Find where the given text appears and provide that cell's center as (x, y) coordinate. 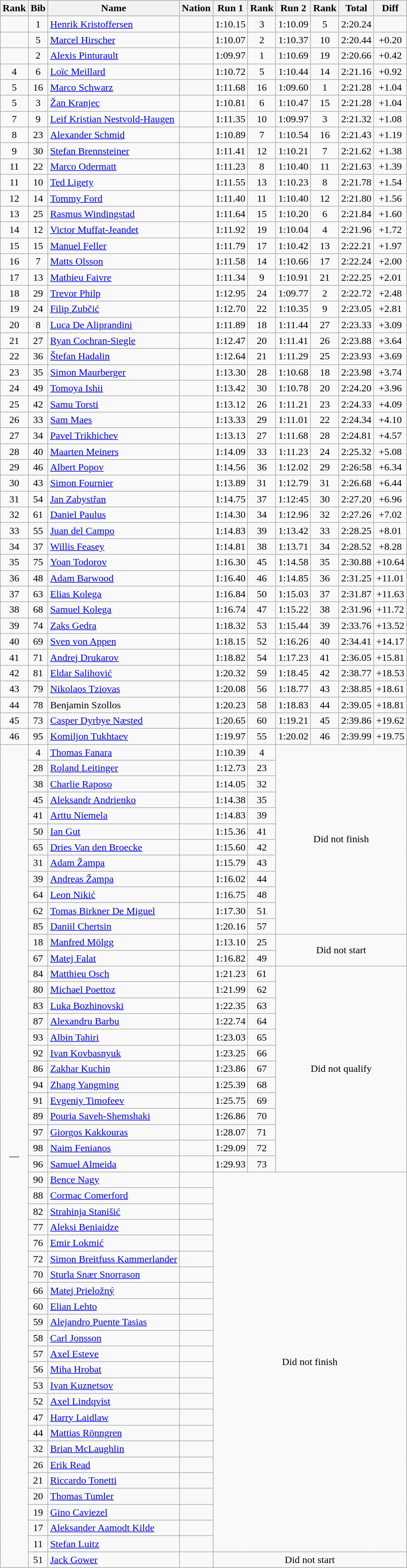
1:20.02 (293, 737)
2:21.32 (356, 119)
1:18.82 (231, 657)
2:25.32 (356, 451)
Ivan Kuznetsov (114, 1385)
1:10.72 (231, 72)
+18.53 (390, 673)
1:09.77 (293, 293)
— (14, 1156)
1:10.89 (231, 135)
1:20.65 (231, 721)
Sam Maes (114, 420)
1:13.10 (231, 942)
Thomas Fanara (114, 752)
+4.10 (390, 420)
Did not qualify (341, 1069)
91 (38, 1101)
1:13.13 (231, 435)
1:20.32 (231, 673)
2:27.26 (356, 515)
Benjamin Szollos (114, 705)
1:17.23 (293, 657)
1:10.42 (293, 246)
+1.60 (390, 214)
1:21.23 (231, 974)
2:38.85 (356, 689)
79 (38, 689)
2:28.52 (356, 547)
93 (38, 1037)
Willis Feasey (114, 547)
85 (38, 926)
1:10.04 (293, 230)
Zaks Gedra (114, 626)
81 (38, 673)
1:11.79 (231, 246)
Casper Dyrbye Næsted (114, 721)
2:31.96 (356, 610)
77 (38, 1227)
1:09.60 (293, 87)
Alexis Pinturault (114, 56)
2:27.20 (356, 499)
Samuel Kolega (114, 610)
1:10.37 (293, 40)
1:14.58 (293, 562)
Rasmus Windingstad (114, 214)
1:29.09 (231, 1148)
1:15.44 (293, 626)
Yoan Todorov (114, 562)
Thomas Tumler (114, 1496)
Žan Kranjec (114, 103)
+5.08 (390, 451)
1:11.35 (231, 119)
1:25.39 (231, 1085)
1:12.70 (231, 309)
+2.00 (390, 262)
2:34.41 (356, 641)
1:23.86 (231, 1069)
1:16.74 (231, 610)
Štefan Hadalin (114, 356)
2:22.25 (356, 277)
Bib (38, 8)
1:29.93 (231, 1164)
Albin Tahiri (114, 1037)
Simon Maurberger (114, 372)
Mathieu Faivre (114, 277)
+6.44 (390, 483)
Elian Lehto (114, 1306)
+8.01 (390, 531)
Stefan Luitz (114, 1544)
1:16.40 (231, 578)
Aleksi Beniaidze (114, 1227)
Simon Fournier (114, 483)
Pouria Saveh-Shemshaki (114, 1116)
+8.28 (390, 547)
2:28.25 (356, 531)
1:14.81 (231, 547)
2:20.44 (356, 40)
1:19.97 (231, 737)
Tomas Birkner De Miguel (114, 910)
+1.72 (390, 230)
2:26.68 (356, 483)
98 (38, 1148)
+1.56 (390, 198)
97 (38, 1132)
1:12.96 (293, 515)
+3.74 (390, 372)
1:23.03 (231, 1037)
2:20.24 (356, 24)
1:13.33 (231, 420)
Strahinja Stanišić (114, 1212)
1:11.64 (231, 214)
83 (38, 1006)
+13.52 (390, 626)
+2.81 (390, 309)
+3.09 (390, 325)
2:38.77 (356, 673)
Juan del Campo (114, 531)
1:13.89 (231, 483)
76 (38, 1243)
Arttu Niemela (114, 816)
1:13.71 (293, 547)
1:12.64 (231, 356)
1:16.30 (231, 562)
1:15.22 (293, 610)
2:21.62 (356, 151)
1:10.15 (231, 24)
1:11.40 (231, 198)
2:21.80 (356, 198)
2:20.66 (356, 56)
2:21.84 (356, 214)
Henrik Kristoffersen (114, 24)
Evgeniy Timofeev (114, 1101)
2:23.93 (356, 356)
Jack Gower (114, 1560)
Leon Nikić (114, 895)
1:20.16 (231, 926)
1:28.07 (231, 1132)
Zhang Yangming (114, 1085)
Run 2 (293, 8)
1:11.89 (231, 325)
+11.63 (390, 594)
1:18.83 (293, 705)
95 (38, 737)
Name (114, 8)
1:15.36 (231, 831)
+2.48 (390, 293)
Matthieu Osch (114, 974)
1:18.32 (231, 626)
1:15.03 (293, 594)
Riccardo Tonetti (114, 1481)
1:12.47 (231, 341)
2:31.25 (356, 578)
Eldar Salihović (114, 673)
Sven von Appen (114, 641)
82 (38, 1212)
1:11.21 (293, 404)
1:22.35 (231, 1006)
+2.01 (390, 277)
+1.54 (390, 182)
2:36.05 (356, 657)
84 (38, 974)
Stefan Brennsteiner (114, 151)
+4.09 (390, 404)
Carl Jonsson (114, 1338)
+3.64 (390, 341)
Brian McLaughlin (114, 1449)
2:21.96 (356, 230)
Michael Poettoz (114, 990)
1:12.79 (293, 483)
Luca De Aliprandini (114, 325)
Ivan Kovbasnyuk (114, 1053)
Nikolaos Tziovas (114, 689)
1:13.12 (231, 404)
Harry Laidlaw (114, 1417)
Manfred Mölgg (114, 942)
1:23.25 (231, 1053)
Marco Odermatt (114, 166)
+1.38 (390, 151)
+19.75 (390, 737)
Total (356, 8)
Dries Van den Broecke (114, 847)
1:10.35 (293, 309)
Bence Nagy (114, 1180)
Matts Olsson (114, 262)
Aleksander Aamodt Kilde (114, 1528)
90 (38, 1180)
Cormac Comerford (114, 1195)
1:17.30 (231, 910)
1:10.68 (293, 372)
1:26.86 (231, 1116)
1:18.77 (293, 689)
74 (38, 626)
96 (38, 1164)
Victor Muffat-Jeandet (114, 230)
1:10.47 (293, 103)
1:14.09 (231, 451)
1:14.56 (231, 467)
Samuel Almeida (114, 1164)
2:22.21 (356, 246)
Mattias Rönngren (114, 1433)
1:10.91 (293, 277)
78 (38, 705)
Manuel Feller (114, 246)
2:24.33 (356, 404)
Alexandru Barbu (114, 1021)
Loïc Meillard (114, 72)
Axel Esteve (114, 1354)
1:10.78 (293, 388)
2:39.86 (356, 721)
1:10.07 (231, 40)
Elias Kolega (114, 594)
1:19.21 (293, 721)
+3.69 (390, 356)
1:10.54 (293, 135)
1:11.55 (231, 182)
1:16.84 (231, 594)
Axel Lindqvist (114, 1401)
92 (38, 1053)
Jan Zabystřan (114, 499)
2:23.33 (356, 325)
1:11.29 (293, 356)
+1.97 (390, 246)
1:10.20 (293, 214)
1:22.74 (231, 1021)
2:23.05 (356, 309)
1:11.01 (293, 420)
Trevor Philp (114, 293)
Ian Gut (114, 831)
1:18.15 (231, 641)
Diff (390, 8)
1:14.05 (231, 784)
+0.92 (390, 72)
Matej Prieložný (114, 1291)
Matej Falat (114, 958)
Marcel Hirscher (114, 40)
Daniil Chertsin (114, 926)
Nation (196, 8)
1:14.85 (293, 578)
1:15.60 (231, 847)
Komiljon Tukhtaev (114, 737)
1:15.79 (231, 863)
1:12:45 (293, 499)
2:26:58 (356, 467)
Giorgos Kakkouras (114, 1132)
1:10.21 (293, 151)
1:25.75 (231, 1101)
Maarten Meiners (114, 451)
2:21.43 (356, 135)
2:39.99 (356, 737)
Charlie Raposo (114, 784)
Alejandro Puente Tasias (114, 1322)
1:16.82 (231, 958)
Adam Žampa (114, 863)
2:33.76 (356, 626)
1:16.02 (231, 879)
Roland Leitinger (114, 768)
Andrej Drukarov (114, 657)
1:12.95 (231, 293)
2:24.81 (356, 435)
Pavel Trikhichev (114, 435)
1:10.09 (293, 24)
1:21.99 (231, 990)
+18.61 (390, 689)
+6.34 (390, 467)
86 (38, 1069)
+15.81 (390, 657)
Tommy Ford (114, 198)
94 (38, 1085)
2:39.05 (356, 705)
Leif Kristian Nestvold-Haugen (114, 119)
+6.96 (390, 499)
1:20.08 (231, 689)
+4.57 (390, 435)
2:21.63 (356, 166)
+3.96 (390, 388)
Run 1 (231, 8)
Adam Barwood (114, 578)
1:16.26 (293, 641)
Tomoya Ishii (114, 388)
+11.72 (390, 610)
Miha Hrobat (114, 1370)
Andreas Žampa (114, 879)
87 (38, 1021)
+11.01 (390, 578)
1:10.66 (293, 262)
Emir Lokmić (114, 1243)
Naim Fenianos (114, 1148)
1:11.44 (293, 325)
2:21.16 (356, 72)
Sturla Snær Snorrason (114, 1275)
1:10.23 (293, 182)
Samu Torsti (114, 404)
2:22.72 (356, 293)
1:10.39 (231, 752)
1:11.58 (231, 262)
Ryan Cochran-Siegle (114, 341)
Marco Schwarz (114, 87)
1:12.73 (231, 768)
2:24.34 (356, 420)
2:30.88 (356, 562)
1:18.45 (293, 673)
+0.42 (390, 56)
+18.81 (390, 705)
2:24.20 (356, 388)
1:11.34 (231, 277)
1:10.81 (231, 103)
1:14.30 (231, 515)
80 (38, 990)
1:20.23 (231, 705)
Aleksandr Andrienko (114, 800)
+1.08 (390, 119)
Alexander Schmid (114, 135)
1:13.30 (231, 372)
1:16.75 (231, 895)
Ted Ligety (114, 182)
Luka Bozhinovski (114, 1006)
1:12.02 (293, 467)
2:31.87 (356, 594)
Filip Zubčić (114, 309)
1:11.92 (231, 230)
+1.19 (390, 135)
Gino Caviezel (114, 1512)
+19.62 (390, 721)
Simon Breitfuss Kammerlander (114, 1259)
88 (38, 1195)
1:10.44 (293, 72)
+14.17 (390, 641)
+7.02 (390, 515)
Daniel Paulus (114, 515)
1:14.38 (231, 800)
2:23.98 (356, 372)
1:10.69 (293, 56)
+1.39 (390, 166)
Erik Read (114, 1464)
2:22.24 (356, 262)
2:21.78 (356, 182)
Zakhar Kuchin (114, 1069)
89 (38, 1116)
1:14.75 (231, 499)
Albert Popov (114, 467)
+10.64 (390, 562)
2:23.88 (356, 341)
+0.20 (390, 40)
75 (38, 562)
